Scan for the cell matching the given text and deliver its [X, Y] coordinate at center. 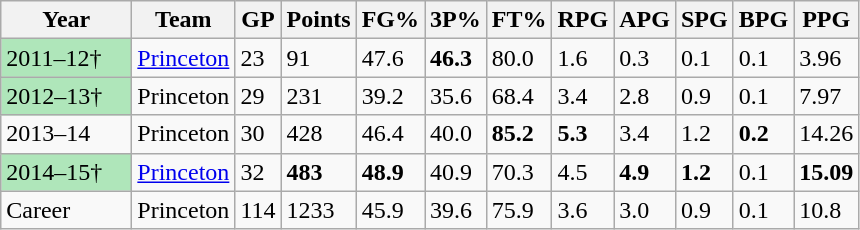
3.96 [826, 58]
5.3 [583, 134]
3.6 [583, 210]
114 [258, 210]
70.3 [519, 172]
2014–15† [66, 172]
RPG [583, 20]
GP [258, 20]
1.6 [583, 58]
91 [318, 58]
23 [258, 58]
Career [66, 210]
4.5 [583, 172]
Team [184, 20]
46.4 [390, 134]
45.9 [390, 210]
Year [66, 20]
1233 [318, 210]
FT% [519, 20]
APG [645, 20]
7.97 [826, 96]
47.6 [390, 58]
2011–12† [66, 58]
10.8 [826, 210]
428 [318, 134]
39.2 [390, 96]
483 [318, 172]
15.09 [826, 172]
2012–13† [66, 96]
32 [258, 172]
2.8 [645, 96]
2013–14 [66, 134]
40.9 [455, 172]
40.0 [455, 134]
4.9 [645, 172]
3.0 [645, 210]
85.2 [519, 134]
SPG [704, 20]
BPG [763, 20]
14.26 [826, 134]
FG% [390, 20]
Points [318, 20]
30 [258, 134]
3P% [455, 20]
35.6 [455, 96]
48.9 [390, 172]
39.6 [455, 210]
PPG [826, 20]
80.0 [519, 58]
0.3 [645, 58]
231 [318, 96]
46.3 [455, 58]
0.2 [763, 134]
75.9 [519, 210]
29 [258, 96]
68.4 [519, 96]
